Pinpoint the cell where the given text exists, returning its [X, Y] midpoint coordinate. 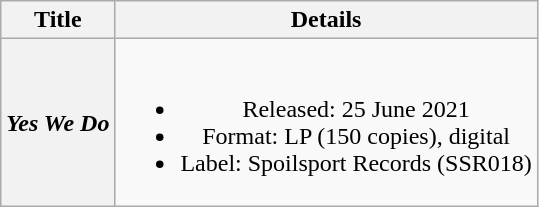
Title [58, 20]
Released: 25 June 2021Format: LP (150 copies), digitalLabel: Spoilsport Records (SSR018) [326, 122]
Details [326, 20]
Yes We Do [58, 122]
